For the text-containing cell, return its midpoint in (x, y) coordinate format. 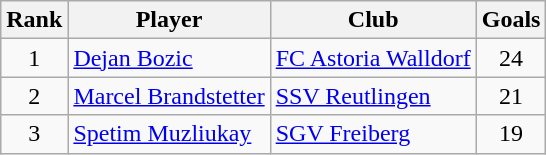
1 (34, 58)
Spetim Muzliukay (169, 134)
19 (511, 134)
Player (169, 20)
Goals (511, 20)
21 (511, 96)
Rank (34, 20)
FC Astoria Walldorf (373, 58)
24 (511, 58)
Club (373, 20)
SSV Reutlingen (373, 96)
3 (34, 134)
Marcel Brandstetter (169, 96)
SGV Freiberg (373, 134)
2 (34, 96)
Dejan Bozic (169, 58)
